Determine the [x, y] coordinate at the center of the cell enclosing the given text.  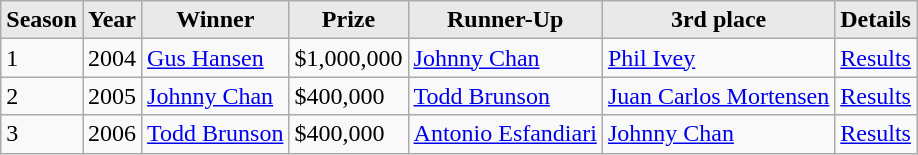
Prize [348, 20]
Details [876, 20]
Phil Ivey [718, 58]
Runner-Up [505, 20]
Year [112, 20]
$1,000,000 [348, 58]
3rd place [718, 20]
2 [42, 96]
Winner [216, 20]
Antonio Esfandiari [505, 134]
Season [42, 20]
Gus Hansen [216, 58]
Juan Carlos Mortensen [718, 96]
2005 [112, 96]
2006 [112, 134]
2004 [112, 58]
3 [42, 134]
1 [42, 58]
